For the text-containing cell, return its midpoint in [X, Y] coordinate format. 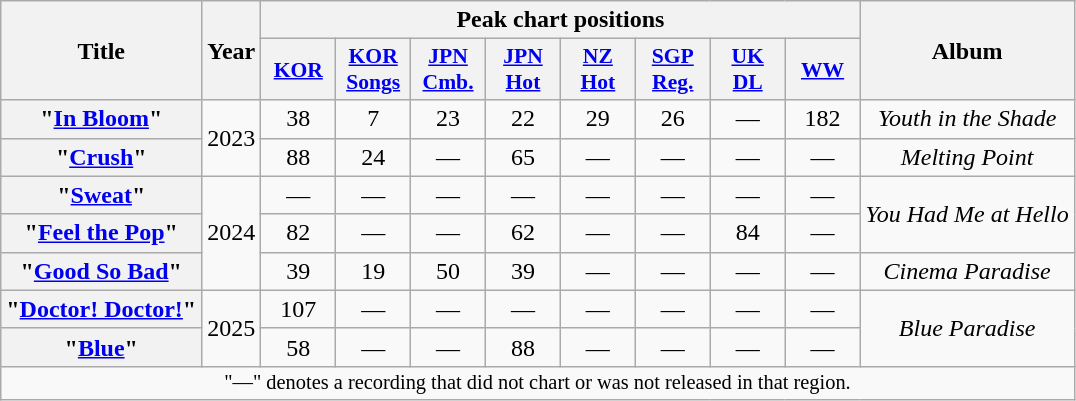
Peak chart positions [560, 20]
Title [102, 50]
2025 [232, 328]
Album [967, 50]
7 [374, 119]
"Crush" [102, 157]
KOR [298, 70]
"Sweat" [102, 195]
"Blue" [102, 347]
50 [448, 271]
JPNHot [524, 70]
23 [448, 119]
38 [298, 119]
82 [298, 233]
"—" denotes a recording that did not chart or was not released in that region. [538, 383]
KORSongs [374, 70]
62 [524, 233]
58 [298, 347]
107 [298, 309]
You Had Me at Hello [967, 214]
"Good So Bad" [102, 271]
Cinema Paradise [967, 271]
"Doctor! Doctor!" [102, 309]
Year [232, 50]
WW [822, 70]
Blue Paradise [967, 328]
Youth in the Shade [967, 119]
SGP Reg. [672, 70]
JPNCmb. [448, 70]
"Feel the Pop" [102, 233]
UKDL [748, 70]
NZHot [598, 70]
"In Bloom" [102, 119]
65 [524, 157]
Melting Point [967, 157]
26 [672, 119]
24 [374, 157]
22 [524, 119]
182 [822, 119]
2024 [232, 233]
29 [598, 119]
19 [374, 271]
2023 [232, 138]
84 [748, 233]
